For the text-containing cell, return its midpoint in [X, Y] coordinate format. 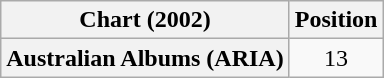
Position [336, 20]
Australian Albums (ARIA) [145, 58]
Chart (2002) [145, 20]
13 [336, 58]
